Pinpoint the cell where the given text exists, returning its (x, y) midpoint coordinate. 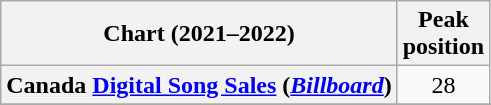
Peakposition (443, 34)
Chart (2021–2022) (199, 34)
Canada Digital Song Sales (Billboard) (199, 85)
28 (443, 85)
